Identify which cell holds the provided text, then report its [x, y] central coordinate. 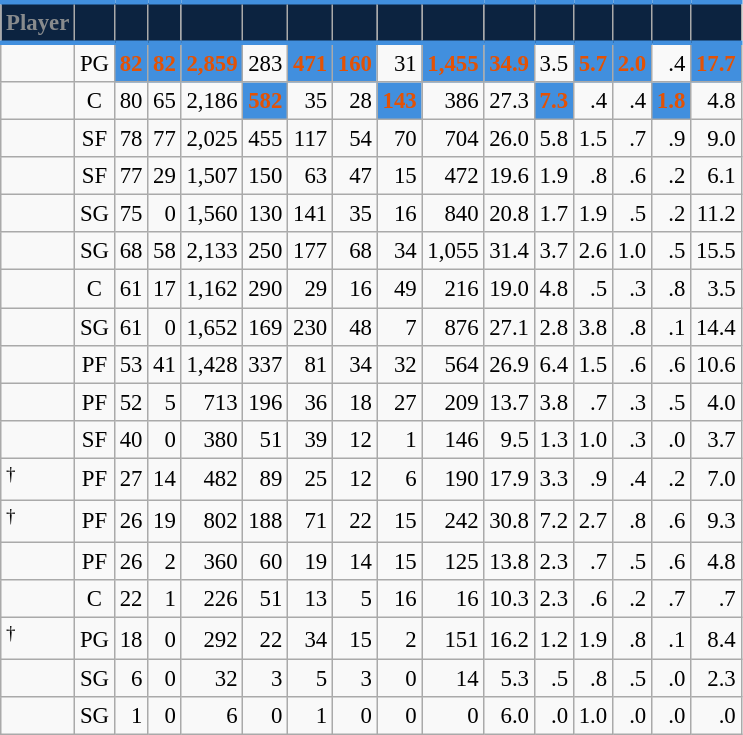
2.6 [592, 251]
31 [400, 62]
564 [453, 364]
53 [130, 364]
17.7 [716, 62]
81 [310, 364]
27.1 [509, 327]
78 [130, 139]
713 [212, 402]
1.7 [554, 214]
13.8 [509, 561]
169 [266, 327]
143 [400, 101]
6.1 [716, 176]
14.4 [716, 327]
1,455 [453, 62]
292 [212, 639]
17 [164, 289]
337 [266, 364]
130 [266, 214]
216 [453, 289]
9.0 [716, 139]
1,428 [212, 364]
2,859 [212, 62]
704 [453, 139]
1.3 [554, 439]
283 [266, 62]
876 [453, 327]
802 [212, 521]
290 [266, 289]
472 [453, 176]
60 [266, 561]
582 [266, 101]
250 [266, 251]
242 [453, 521]
6.4 [554, 364]
41 [164, 364]
75 [130, 214]
160 [354, 62]
455 [266, 139]
25 [310, 479]
3.3 [554, 479]
840 [453, 214]
5.7 [592, 62]
52 [130, 402]
150 [266, 176]
146 [453, 439]
2,133 [212, 251]
1,560 [212, 214]
Player [38, 22]
2,025 [212, 139]
482 [212, 479]
28 [354, 101]
26.0 [509, 139]
6.0 [509, 716]
9.5 [509, 439]
13 [310, 599]
380 [212, 439]
1,507 [212, 176]
10.3 [509, 599]
5.8 [554, 139]
7.0 [716, 479]
151 [453, 639]
1.8 [672, 101]
31.4 [509, 251]
7.3 [554, 101]
49 [400, 289]
360 [212, 561]
27.3 [509, 101]
20.8 [509, 214]
16.2 [509, 639]
125 [453, 561]
7 [400, 327]
1,162 [212, 289]
30.8 [509, 521]
8.4 [716, 639]
89 [266, 479]
117 [310, 139]
471 [310, 62]
10.6 [716, 364]
230 [310, 327]
26.9 [509, 364]
7.2 [554, 521]
47 [354, 176]
54 [354, 139]
48 [354, 327]
71 [310, 521]
34.9 [509, 62]
36 [310, 402]
15.5 [716, 251]
196 [266, 402]
4.0 [716, 402]
226 [212, 599]
209 [453, 402]
40 [130, 439]
11.2 [716, 214]
9.3 [716, 521]
80 [130, 101]
1.2 [554, 639]
2.7 [592, 521]
141 [310, 214]
63 [310, 176]
70 [400, 139]
19.0 [509, 289]
177 [310, 251]
17.9 [509, 479]
1,055 [453, 251]
58 [164, 251]
188 [266, 521]
2.8 [554, 327]
65 [164, 101]
5.3 [509, 679]
19.6 [509, 176]
2.0 [632, 62]
2,186 [212, 101]
190 [453, 479]
39 [310, 439]
386 [453, 101]
1,652 [212, 327]
13.7 [509, 402]
